Search for the cell housing the specified text and yield its [x, y] center coordinate. 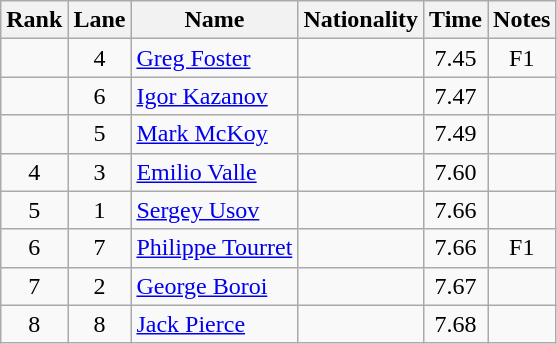
Greg Foster [214, 58]
Time [456, 20]
Nationality [361, 20]
3 [100, 172]
1 [100, 210]
7.45 [456, 58]
7.68 [456, 324]
7.47 [456, 96]
7.49 [456, 134]
Sergey Usov [214, 210]
7.67 [456, 286]
Rank [34, 20]
Igor Kazanov [214, 96]
Mark McKoy [214, 134]
Philippe Tourret [214, 248]
Name [214, 20]
Jack Pierce [214, 324]
Emilio Valle [214, 172]
Notes [522, 20]
George Boroi [214, 286]
7.60 [456, 172]
2 [100, 286]
Lane [100, 20]
